For the text-containing cell, return its midpoint in [x, y] coordinate format. 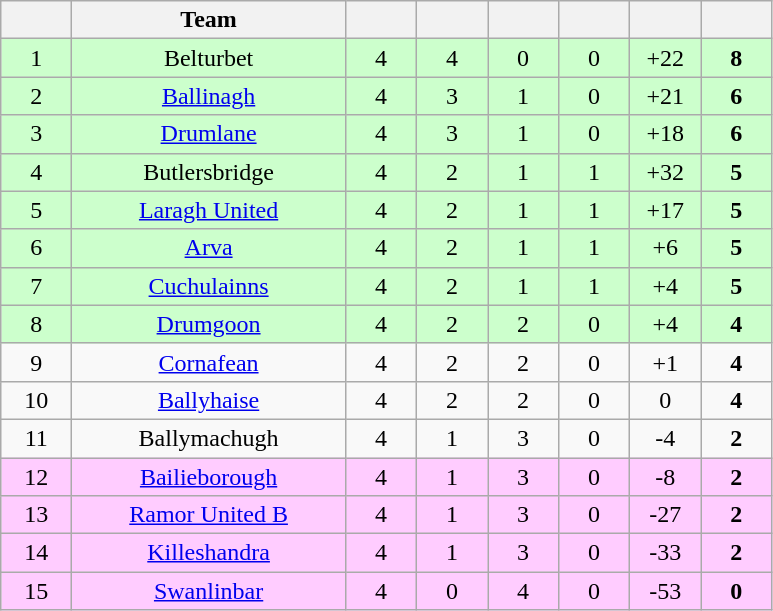
+17 [666, 210]
Butlersbridge [209, 172]
Swanlinbar [209, 591]
+18 [666, 134]
Drumgoon [209, 324]
+6 [666, 248]
Cornafean [209, 362]
15 [36, 591]
Belturbet [209, 58]
Ballinagh [209, 96]
Drumlane [209, 134]
12 [36, 477]
10 [36, 400]
Ballymachugh [209, 438]
Arva [209, 248]
14 [36, 553]
Killeshandra [209, 553]
13 [36, 515]
+32 [666, 172]
Bailieborough [209, 477]
-33 [666, 553]
+1 [666, 362]
Ballyhaise [209, 400]
-53 [666, 591]
-27 [666, 515]
Laragh United [209, 210]
9 [36, 362]
+21 [666, 96]
11 [36, 438]
Cuchulainns [209, 286]
-8 [666, 477]
-4 [666, 438]
Ramor United B [209, 515]
+22 [666, 58]
7 [36, 286]
Team [209, 20]
